Output the [x, y] coordinate of the center of the cell containing the given text.  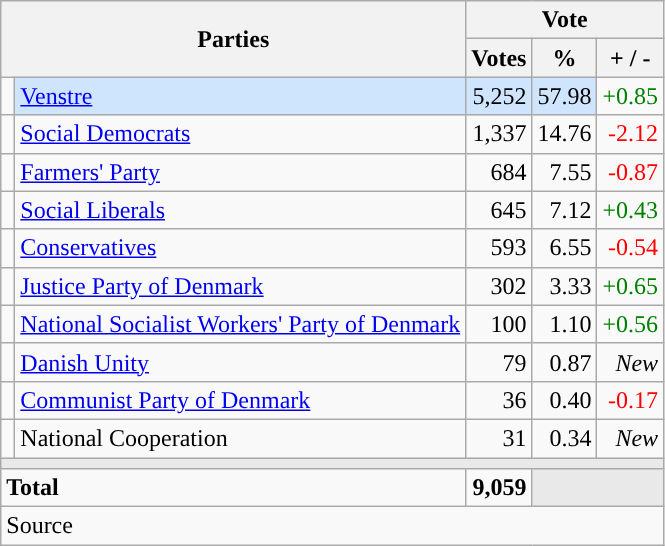
57.98 [564, 96]
Social Democrats [240, 134]
Source [332, 526]
-0.54 [630, 248]
Farmers' Party [240, 172]
9,059 [499, 488]
Venstre [240, 96]
3.33 [564, 286]
Conservatives [240, 248]
Social Liberals [240, 210]
+0.85 [630, 96]
0.34 [564, 438]
+ / - [630, 58]
+0.56 [630, 324]
National Cooperation [240, 438]
% [564, 58]
7.55 [564, 172]
National Socialist Workers' Party of Denmark [240, 324]
Danish Unity [240, 362]
-0.87 [630, 172]
100 [499, 324]
31 [499, 438]
Vote [565, 20]
14.76 [564, 134]
1.10 [564, 324]
Communist Party of Denmark [240, 400]
5,252 [499, 96]
6.55 [564, 248]
Votes [499, 58]
1,337 [499, 134]
Parties [234, 39]
645 [499, 210]
79 [499, 362]
7.12 [564, 210]
302 [499, 286]
Total [234, 488]
+0.65 [630, 286]
0.87 [564, 362]
+0.43 [630, 210]
36 [499, 400]
-2.12 [630, 134]
593 [499, 248]
-0.17 [630, 400]
Justice Party of Denmark [240, 286]
684 [499, 172]
0.40 [564, 400]
